From the cell containing the given text, extract its center point as (x, y) coordinate. 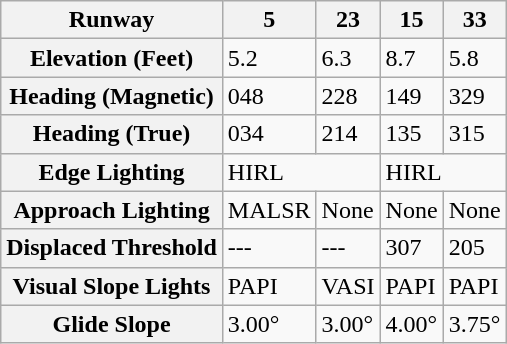
Heading (Magnetic) (112, 96)
Elevation (Feet) (112, 58)
135 (412, 134)
33 (474, 20)
5.8 (474, 58)
307 (412, 248)
214 (348, 134)
VASI (348, 286)
3.75° (474, 324)
149 (412, 96)
Edge Lighting (112, 172)
Runway (112, 20)
Glide Slope (112, 324)
MALSR (269, 210)
5.2 (269, 58)
Approach Lighting (112, 210)
329 (474, 96)
205 (474, 248)
15 (412, 20)
Displaced Threshold (112, 248)
23 (348, 20)
Visual Slope Lights (112, 286)
034 (269, 134)
8.7 (412, 58)
4.00° (412, 324)
6.3 (348, 58)
Heading (True) (112, 134)
048 (269, 96)
315 (474, 134)
5 (269, 20)
228 (348, 96)
